Search for the cell housing the specified text and yield its [X, Y] center coordinate. 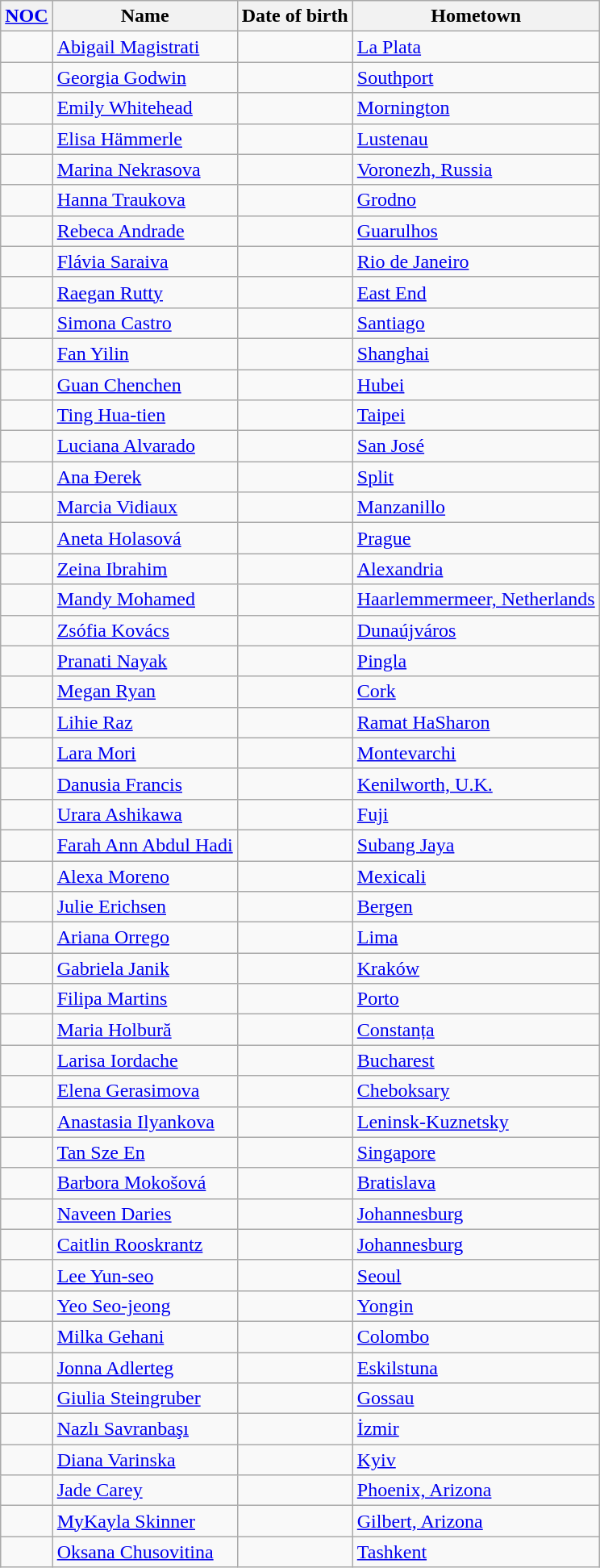
Date of birth [295, 16]
Gossau [476, 1399]
Flávia Saraiva [145, 261]
Guan Chenchen [145, 385]
NOC [27, 16]
Aneta Holasová [145, 538]
Giulia Steingruber [145, 1399]
Alexa Moreno [145, 876]
Lustenau [476, 139]
Voronezh, Russia [476, 169]
East End [476, 292]
Oksana Chusovitina [145, 1552]
Caitlin Rooskrantz [145, 1244]
Mornington [476, 108]
Georgia Godwin [145, 77]
La Plata [476, 47]
Milka Gehani [145, 1336]
Hubei [476, 385]
Zsófia Kovács [145, 630]
Abigail Magistrati [145, 47]
Cork [476, 692]
Phoenix, Arizona [476, 1491]
Lee Yun-seo [145, 1275]
Marina Nekrasova [145, 169]
Julie Erichsen [145, 907]
Lima [476, 938]
Ariana Orrego [145, 938]
Montevarchi [476, 753]
San José [476, 446]
Barbora Mokošová [145, 1183]
Porto [476, 999]
Yongin [476, 1306]
Urara Ashikawa [145, 814]
Guarulhos [476, 231]
Colombo [476, 1336]
Megan Ryan [145, 692]
Taipei [476, 416]
Maria Holbură [145, 1030]
Southport [476, 77]
Diana Varinska [145, 1460]
Yeo Seo-jeong [145, 1306]
Hanna Traukova [145, 200]
Nazlı Savranbaşı [145, 1429]
Kyiv [476, 1460]
Jade Carey [145, 1491]
Dunaújváros [476, 630]
Elena Gerasimova [145, 1091]
Split [476, 477]
Fan Yilin [145, 353]
Lihie Raz [145, 722]
Pingla [476, 661]
Emily Whitehead [145, 108]
Lara Mori [145, 753]
Tan Sze En [145, 1152]
Elisa Hämmerle [145, 139]
Shanghai [476, 353]
Kenilworth, U.K. [476, 784]
Hometown [476, 16]
Naveen Daries [145, 1214]
Luciana Alvarado [145, 446]
Ramat HaSharon [476, 722]
Cheboksary [476, 1091]
Danusia Francis [145, 784]
Pranati Nayak [145, 661]
Simona Castro [145, 323]
Prague [476, 538]
Manzanillo [476, 508]
Mexicali [476, 876]
Marcia Vidiaux [145, 508]
Bergen [476, 907]
Bucharest [476, 1060]
Fuji [476, 814]
Grodno [476, 200]
Haarlemmermeer, Netherlands [476, 600]
Alexandria [476, 569]
Gilbert, Arizona [476, 1521]
Santiago [476, 323]
Zeina Ibrahim [145, 569]
Farah Ann Abdul Hadi [145, 845]
İzmir [476, 1429]
Constanța [476, 1030]
Eskilstuna [476, 1368]
Larisa Iordache [145, 1060]
Singapore [476, 1152]
Rio de Janeiro [476, 261]
Seoul [476, 1275]
Jonna Adlerteg [145, 1368]
Bratislava [476, 1183]
Ting Hua-tien [145, 416]
Name [145, 16]
Tashkent [476, 1552]
Kraków [476, 968]
Mandy Mohamed [145, 600]
Anastasia Ilyankova [145, 1122]
Ana Đerek [145, 477]
Filipa Martins [145, 999]
Subang Jaya [476, 845]
MyKayla Skinner [145, 1521]
Leninsk-Kuznetsky [476, 1122]
Gabriela Janik [145, 968]
Rebeca Andrade [145, 231]
Raegan Rutty [145, 292]
